Provide the (x, y) coordinate of the cell's center where the given text is located.  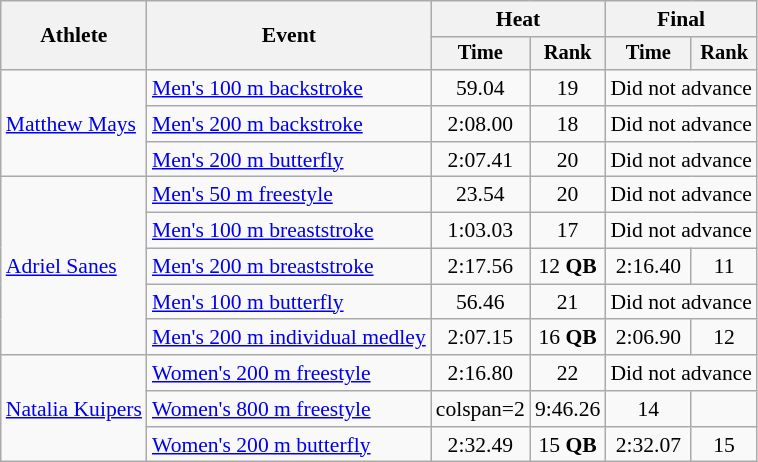
Final (681, 19)
1:03.03 (480, 231)
Men's 50 m freestyle (289, 195)
59.04 (480, 88)
colspan=2 (480, 409)
2:06.90 (648, 338)
Men's 100 m breaststroke (289, 231)
9:46.26 (568, 409)
2:07.41 (480, 160)
Women's 800 m freestyle (289, 409)
2:16.80 (480, 373)
14 (648, 409)
2:17.56 (480, 267)
Men's 200 m backstroke (289, 124)
19 (568, 88)
12 QB (568, 267)
Event (289, 36)
Men's 200 m individual medley (289, 338)
56.46 (480, 302)
Men's 200 m breaststroke (289, 267)
12 (724, 338)
Men's 100 m butterfly (289, 302)
Matthew Mays (74, 124)
Men's 100 m backstroke (289, 88)
2:07.15 (480, 338)
2:16.40 (648, 267)
Heat (518, 19)
17 (568, 231)
2:08.00 (480, 124)
Athlete (74, 36)
21 (568, 302)
11 (724, 267)
Women's 200 m freestyle (289, 373)
Adriel Sanes (74, 266)
16 QB (568, 338)
22 (568, 373)
18 (568, 124)
23.54 (480, 195)
Men's 200 m butterfly (289, 160)
Natalia Kuipers (74, 408)
